Return (x, y) of the center of cell containing provided text 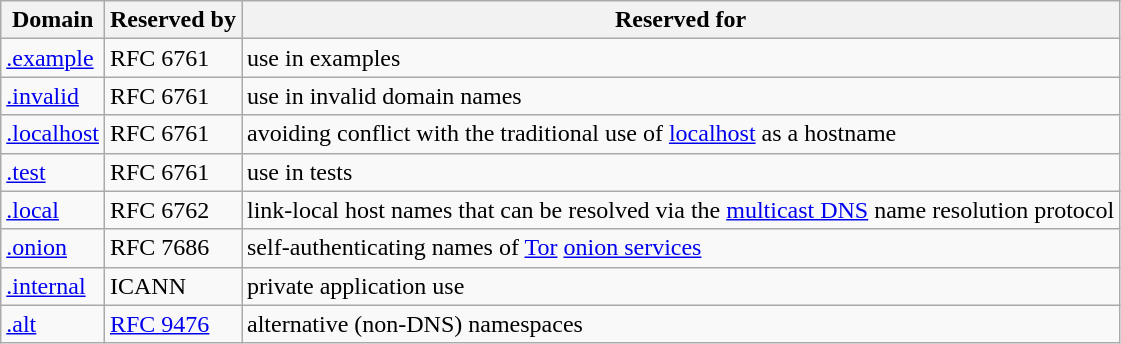
.alt (53, 324)
.localhost (53, 134)
link-local host names that can be resolved via the multicast DNS name resolution protocol (681, 210)
use in tests (681, 172)
.test (53, 172)
RFC 6762 (172, 210)
Reserved for (681, 20)
self-authenticating names of Tor onion services (681, 248)
.example (53, 58)
.internal (53, 286)
use in examples (681, 58)
alternative (non-DNS) namespaces (681, 324)
use in invalid domain names (681, 96)
.onion (53, 248)
.invalid (53, 96)
RFC 9476 (172, 324)
ICANN (172, 286)
Reserved by (172, 20)
.local (53, 210)
private application use (681, 286)
RFC 7686 (172, 248)
Domain (53, 20)
avoiding conflict with the traditional use of localhost as a hostname (681, 134)
